Return the [x, y] coordinate for the center point of the cell that contains the specified text.  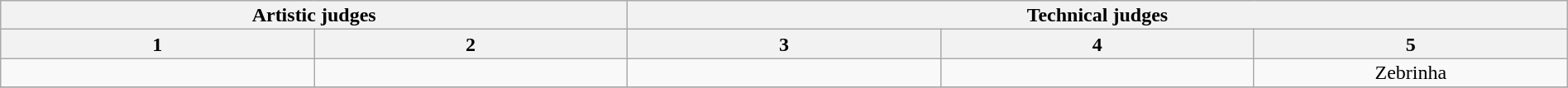
3 [784, 44]
4 [1097, 44]
Zebrinha [1411, 72]
1 [157, 44]
Artistic judges [314, 15]
Technical judges [1098, 15]
2 [471, 44]
5 [1411, 44]
